Locate the cell with the specified text and output its [x, y] center coordinate. 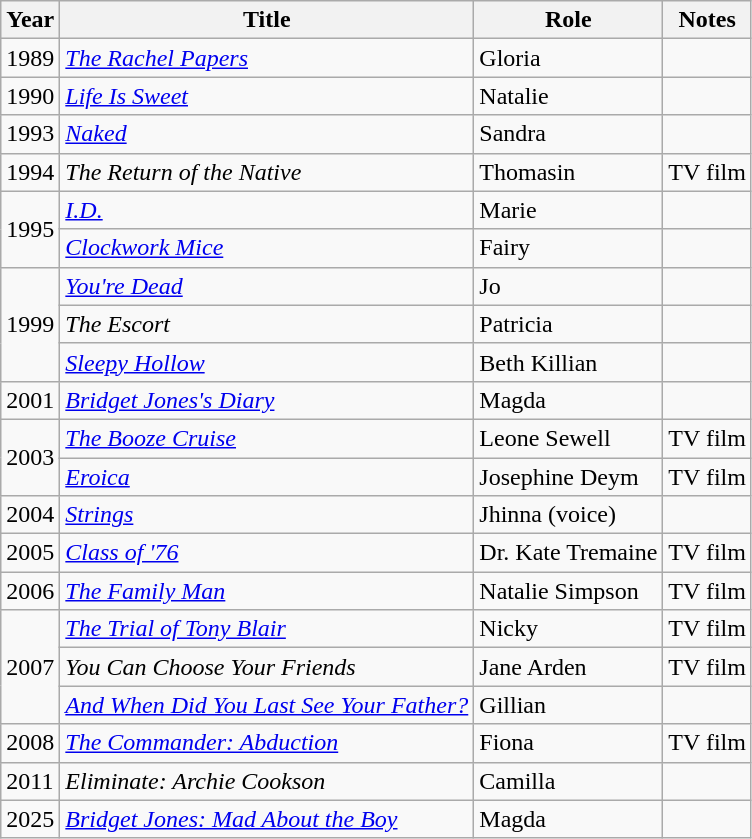
Beth Killian [568, 362]
1990 [30, 96]
Life Is Sweet [267, 96]
Josephine Deym [568, 477]
Clockwork Mice [267, 248]
Gloria [568, 58]
2008 [30, 743]
Sandra [568, 134]
The Escort [267, 324]
The Booze Cruise [267, 438]
2011 [30, 781]
Fiona [568, 743]
1989 [30, 58]
Camilla [568, 781]
You Can Choose Your Friends [267, 667]
Jane Arden [568, 667]
Year [30, 20]
I.D. [267, 210]
2005 [30, 553]
Gillian [568, 705]
Thomasin [568, 172]
Bridget Jones's Diary [267, 400]
Title [267, 20]
1999 [30, 324]
The Rachel Papers [267, 58]
1994 [30, 172]
The Trial of Tony Blair [267, 629]
Jo [568, 286]
And When Did You Last See Your Father? [267, 705]
2003 [30, 457]
Role [568, 20]
Eliminate: Archie Cookson [267, 781]
You're Dead [267, 286]
The Commander: Abduction [267, 743]
Strings [267, 515]
Patricia [568, 324]
Eroica [267, 477]
The Return of the Native [267, 172]
2025 [30, 819]
1993 [30, 134]
The Family Man [267, 591]
Marie [568, 210]
2006 [30, 591]
Dr. Kate Tremaine [568, 553]
Class of '76 [267, 553]
2007 [30, 667]
Leone Sewell [568, 438]
Bridget Jones: Mad About the Boy [267, 819]
Nicky [568, 629]
Sleepy Hollow [267, 362]
1995 [30, 229]
2001 [30, 400]
2004 [30, 515]
Naked [267, 134]
Jhinna (voice) [568, 515]
Fairy [568, 248]
Natalie Simpson [568, 591]
Natalie [568, 96]
Notes [708, 20]
